Return the [x, y] coordinate for the center point of the cell that contains the specified text.  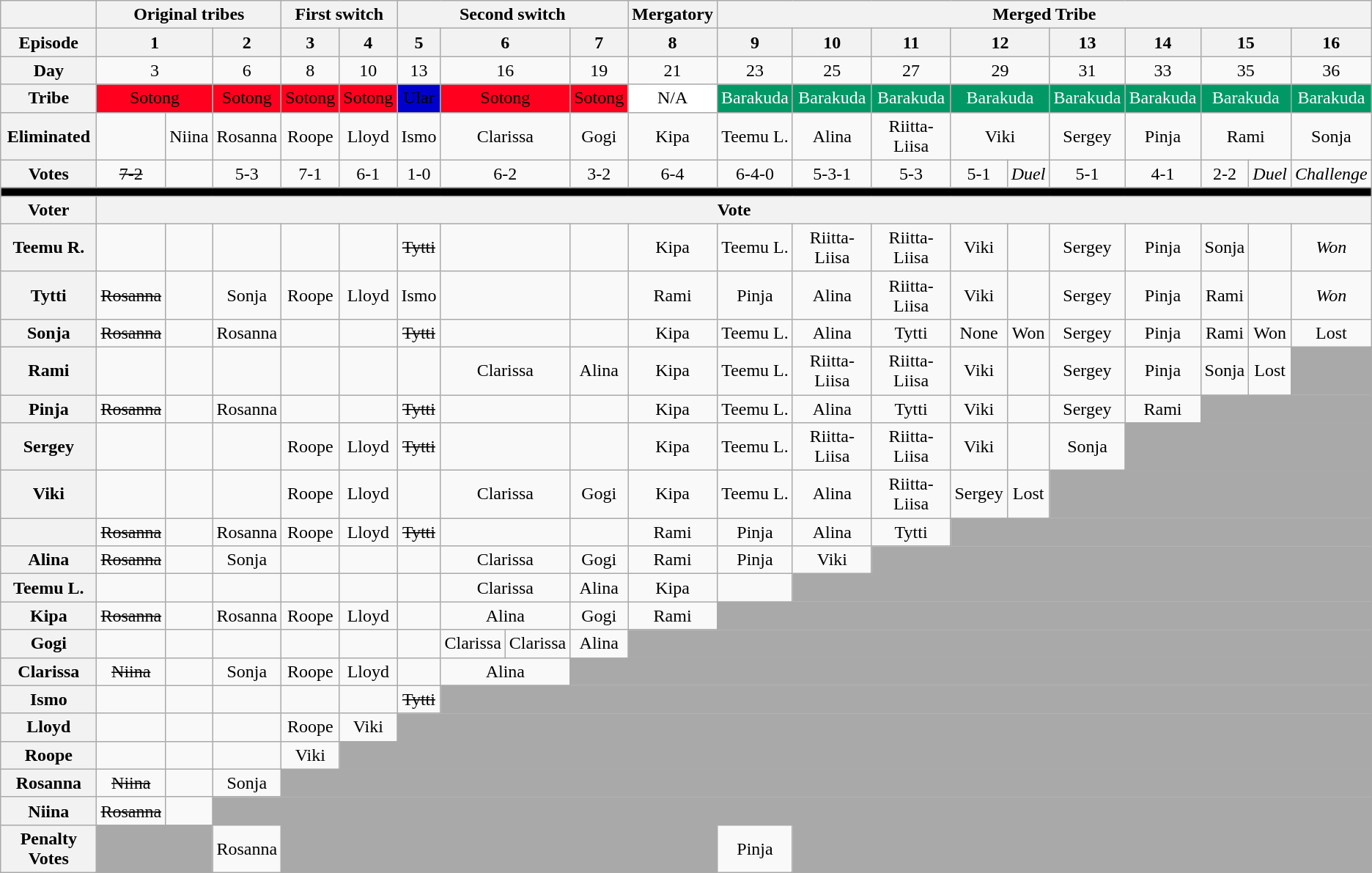
19 [600, 70]
Ular [419, 98]
Episode [48, 43]
7-2 [131, 174]
Penalty Votes [48, 849]
Challenge [1331, 174]
21 [673, 70]
5-3-1 [832, 174]
4 [368, 43]
Mergatory [673, 15]
23 [755, 70]
Merged Tribe [1044, 15]
12 [1000, 43]
4-1 [1162, 174]
Voter [48, 210]
Eliminated [48, 136]
2 [247, 43]
6-4-0 [755, 174]
1-0 [419, 174]
Teemu R. [48, 248]
11 [911, 43]
31 [1088, 70]
Vote [734, 210]
36 [1331, 70]
6-1 [368, 174]
None [979, 333]
27 [911, 70]
2-2 [1225, 174]
14 [1162, 43]
First switch [339, 15]
9 [755, 43]
Second switch [513, 15]
6-4 [673, 174]
Tribe [48, 98]
N/A [673, 98]
7-1 [311, 174]
15 [1246, 43]
Original tribes [189, 15]
29 [1000, 70]
3-2 [600, 174]
35 [1246, 70]
5 [419, 43]
1 [155, 43]
Votes [48, 174]
25 [832, 70]
33 [1162, 70]
Day [48, 70]
6-2 [506, 174]
7 [600, 43]
